Output the (x, y) coordinate of the center of the cell containing the given text.  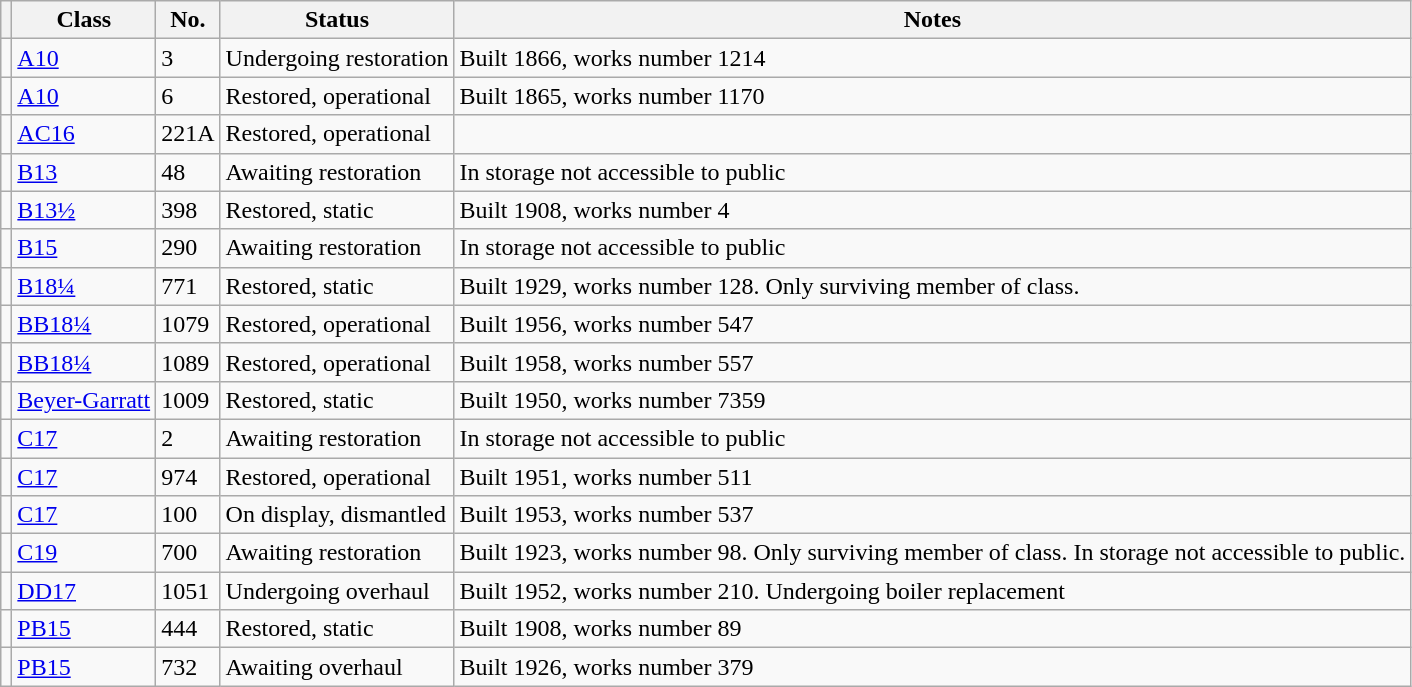
Built 1865, works number 1170 (932, 96)
Status (337, 20)
B13 (84, 172)
6 (188, 96)
Built 1929, works number 128. Only surviving member of class. (932, 286)
On display, dismantled (337, 515)
974 (188, 477)
290 (188, 248)
398 (188, 210)
Built 1956, works number 547 (932, 324)
Built 1866, works number 1214 (932, 58)
Class (84, 20)
Built 1958, works number 557 (932, 362)
2 (188, 438)
Notes (932, 20)
1089 (188, 362)
B18¼ (84, 286)
Built 1951, works number 511 (932, 477)
C19 (84, 553)
Built 1952, works number 210. Undergoing boiler replacement (932, 591)
Built 1950, works number 7359 (932, 400)
Built 1908, works number 89 (932, 629)
AC16 (84, 134)
48 (188, 172)
Built 1923, works number 98. Only surviving member of class. In storage not accessible to public. (932, 553)
221A (188, 134)
1079 (188, 324)
3 (188, 58)
Built 1908, works number 4 (932, 210)
Built 1926, works number 379 (932, 667)
B15 (84, 248)
DD17 (84, 591)
1009 (188, 400)
732 (188, 667)
Awaiting overhaul (337, 667)
Built 1953, works number 537 (932, 515)
No. (188, 20)
771 (188, 286)
Undergoing overhaul (337, 591)
Undergoing restoration (337, 58)
B13½ (84, 210)
700 (188, 553)
444 (188, 629)
Beyer-Garratt (84, 400)
100 (188, 515)
1051 (188, 591)
